For the text-containing cell, return its midpoint in (x, y) coordinate format. 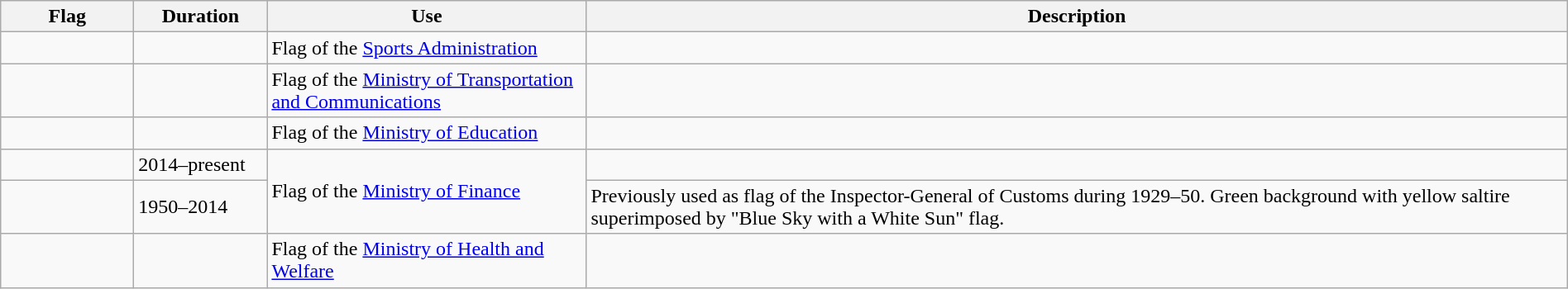
Flag (68, 17)
Duration (200, 17)
Flag of the Sports Administration (427, 48)
Flag of the Ministry of Finance (427, 192)
Description (1077, 17)
Flag of the Ministry of Education (427, 133)
Flag of the Ministry of Transportation and Communications (427, 91)
2014–present (200, 164)
1950–2014 (200, 206)
Flag of the Ministry of Health and Welfare (427, 261)
Use (427, 17)
